From the cell containing the given text, extract its center point as (x, y) coordinate. 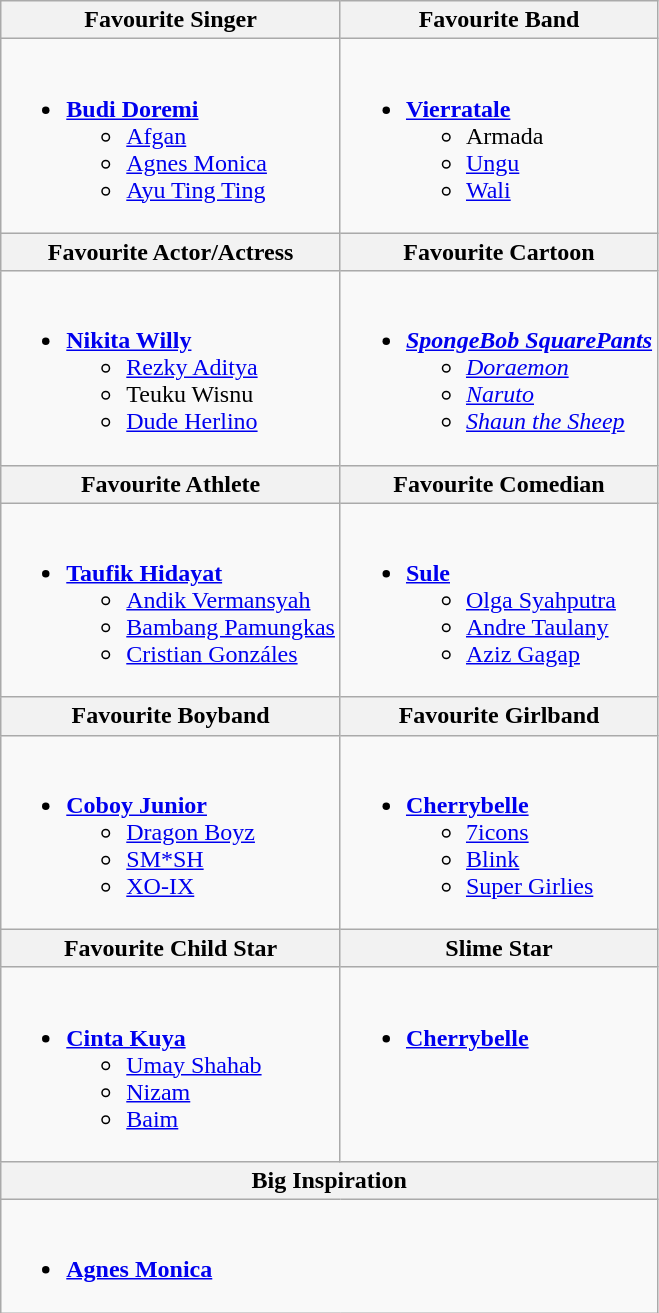
Favourite Actor/Actress (171, 252)
Budi DoremiAfganAgnes MonicaAyu Ting Ting (171, 136)
Favourite Girlband (498, 716)
Favourite Athlete (171, 484)
Favourite Comedian (498, 484)
Cherrybelle (498, 1064)
Coboy JuniorDragon BoyzSM*SHXO-IX (171, 832)
Cinta KuyaUmay ShahabNizamBaim (171, 1064)
Big Inspiration (330, 1180)
Taufik HidayatAndik VermansyahBambang PamungkasCristian Gonzáles (171, 600)
Nikita WillyRezky AdityaTeuku WisnuDude Herlino (171, 368)
Favourite Singer (171, 20)
Slime Star (498, 948)
SpongeBob SquarePantsDoraemonNarutoShaun the Sheep (498, 368)
Favourite Child Star (171, 948)
Favourite Band (498, 20)
SuleOlga SyahputraAndre TaulanyAziz Gagap (498, 600)
VierrataleArmadaUnguWali (498, 136)
Favourite Boyband (171, 716)
Favourite Cartoon (498, 252)
Cherrybelle7iconsBlinkSuper Girlies (498, 832)
Agnes Monica (330, 1256)
